Output the [X, Y] coordinate of the center of the cell containing the given text.  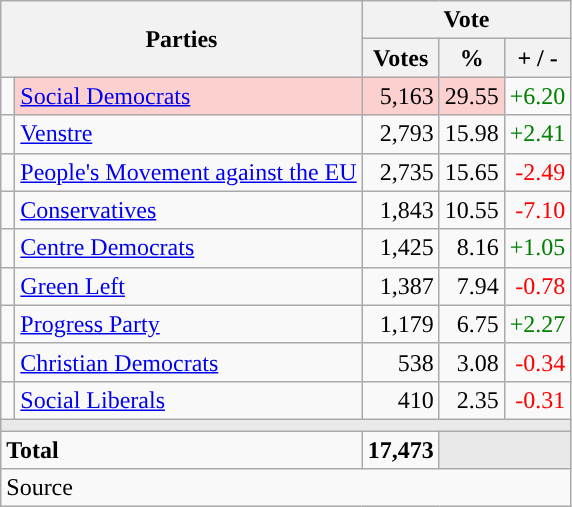
6.75 [472, 324]
+ / - [538, 58]
Centre Democrats [188, 248]
10.55 [472, 210]
Venstre [188, 134]
Source [286, 488]
2,793 [400, 134]
Total [182, 449]
5,163 [400, 96]
Conservatives [188, 210]
2.35 [472, 400]
8.16 [472, 248]
+2.41 [538, 134]
538 [400, 362]
7.94 [472, 286]
3.08 [472, 362]
Progress Party [188, 324]
+6.20 [538, 96]
410 [400, 400]
2,735 [400, 172]
Votes [400, 58]
17,473 [400, 449]
Green Left [188, 286]
1,387 [400, 286]
Vote [466, 20]
29.55 [472, 96]
-7.10 [538, 210]
% [472, 58]
-2.49 [538, 172]
Social Democrats [188, 96]
Social Liberals [188, 400]
1,179 [400, 324]
1,843 [400, 210]
+1.05 [538, 248]
1,425 [400, 248]
Parties [182, 39]
Christian Democrats [188, 362]
-0.78 [538, 286]
-0.31 [538, 400]
+2.27 [538, 324]
-0.34 [538, 362]
People's Movement against the EU [188, 172]
15.65 [472, 172]
15.98 [472, 134]
